For the text-containing cell, return its midpoint in (x, y) coordinate format. 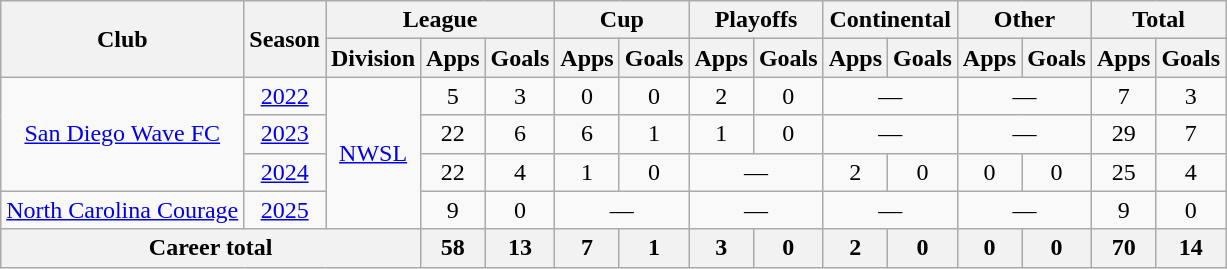
14 (1191, 248)
Career total (211, 248)
Other (1024, 20)
Total (1158, 20)
25 (1123, 172)
2024 (285, 172)
Playoffs (756, 20)
2023 (285, 134)
Continental (890, 20)
Club (122, 39)
North Carolina Courage (122, 210)
NWSL (374, 153)
Division (374, 58)
58 (453, 248)
Season (285, 39)
2022 (285, 96)
League (440, 20)
2025 (285, 210)
5 (453, 96)
13 (520, 248)
Cup (622, 20)
29 (1123, 134)
70 (1123, 248)
San Diego Wave FC (122, 134)
